Return [X, Y] of the center of cell containing provided text 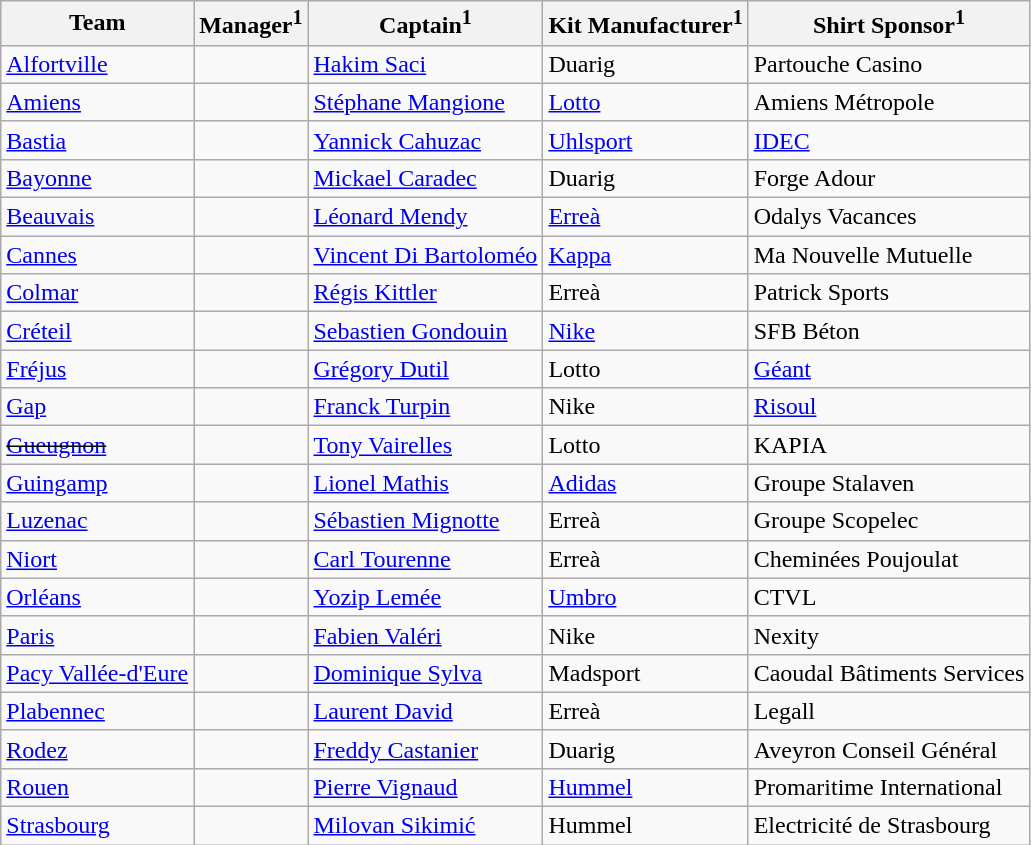
Manager1 [251, 24]
Odalys Vacances [889, 217]
Léonard Mendy [426, 217]
Shirt Sponsor1 [889, 24]
Uhlsport [646, 140]
Kit Manufacturer1 [646, 24]
Niort [98, 559]
Laurent David [426, 711]
Caoudal Bâtiments Services [889, 673]
Nexity [889, 635]
Team [98, 24]
Grégory Dutil [426, 369]
Adidas [646, 483]
Pacy Vallée-d'Eure [98, 673]
Pierre Vignaud [426, 787]
KAPIA [889, 445]
Régis Kittler [426, 293]
Amiens Métropole [889, 102]
Tony Vairelles [426, 445]
Orléans [98, 597]
Paris [98, 635]
Carl Tourenne [426, 559]
Plabennec [98, 711]
SFB Béton [889, 331]
Bayonne [98, 178]
Sebastien Gondouin [426, 331]
Bastia [98, 140]
Groupe Stalaven [889, 483]
Fabien Valéri [426, 635]
Franck Turpin [426, 407]
Vincent Di Bartoloméo [426, 255]
Madsport [646, 673]
Electricité de Strasbourg [889, 826]
Aveyron Conseil Général [889, 749]
Strasbourg [98, 826]
Luzenac [98, 521]
Lionel Mathis [426, 483]
Gap [98, 407]
Gueugnon [98, 445]
Legall [889, 711]
Forge Adour [889, 178]
Milovan Sikimić [426, 826]
Rouen [98, 787]
Cheminées Poujoulat [889, 559]
CTVL [889, 597]
Sébastien Mignotte [426, 521]
Yozip Lemée [426, 597]
Kappa [646, 255]
Ma Nouvelle Mutuelle [889, 255]
Groupe Scopelec [889, 521]
Hakim Saci [426, 64]
Dominique Sylva [426, 673]
Umbro [646, 597]
Beauvais [98, 217]
Rodez [98, 749]
Freddy Castanier [426, 749]
Fréjus [98, 369]
Guingamp [98, 483]
IDEC [889, 140]
Amiens [98, 102]
Créteil [98, 331]
Stéphane Mangione [426, 102]
Cannes [98, 255]
Géant [889, 369]
Alfortville [98, 64]
Partouche Casino [889, 64]
Risoul [889, 407]
Mickael Caradec [426, 178]
Yannick Cahuzac [426, 140]
Promaritime International [889, 787]
Captain1 [426, 24]
Colmar [98, 293]
Patrick Sports [889, 293]
